Search for the cell housing the specified text and yield its (x, y) center coordinate. 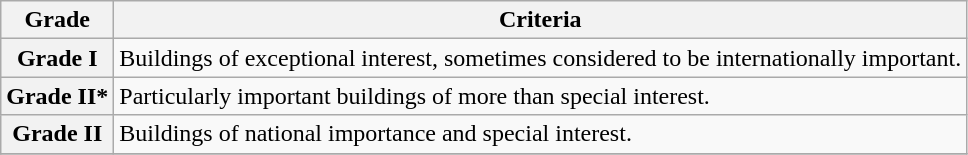
Buildings of national importance and special interest. (540, 134)
Buildings of exceptional interest, sometimes considered to be internationally important. (540, 58)
Grade II* (58, 96)
Grade I (58, 58)
Grade (58, 20)
Grade II (58, 134)
Particularly important buildings of more than special interest. (540, 96)
Criteria (540, 20)
